Provide the [x, y] coordinate of the cell's center where the given text is located.  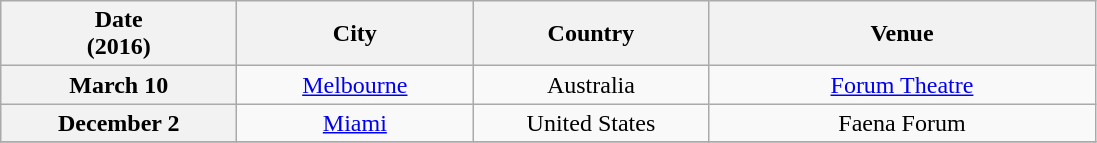
Melbourne [355, 85]
City [355, 34]
Faena Forum [902, 123]
Australia [591, 85]
Venue [902, 34]
Date(2016) [119, 34]
Miami [355, 123]
Forum Theatre [902, 85]
March 10 [119, 85]
December 2 [119, 123]
Country [591, 34]
United States [591, 123]
